Determine the [X, Y] coordinate at the center of the cell enclosing the given text.  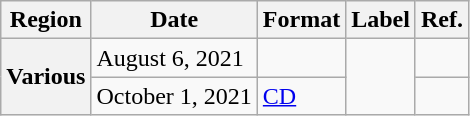
Various [46, 77]
Ref. [442, 20]
Region [46, 20]
Date [174, 20]
Label [381, 20]
October 1, 2021 [174, 96]
August 6, 2021 [174, 58]
CD [301, 96]
Format [301, 20]
